Return (x, y) of the center of cell containing provided text 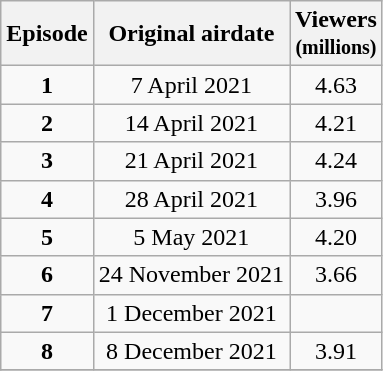
24 November 2021 (191, 275)
7 (47, 313)
1 December 2021 (191, 313)
4.63 (336, 85)
28 April 2021 (191, 199)
14 April 2021 (191, 123)
Original airdate (191, 34)
8 December 2021 (191, 351)
4 (47, 199)
8 (47, 351)
4.20 (336, 237)
21 April 2021 (191, 161)
Episode (47, 34)
6 (47, 275)
5 May 2021 (191, 237)
3.66 (336, 275)
3.96 (336, 199)
3.91 (336, 351)
3 (47, 161)
4.24 (336, 161)
Viewers(millions) (336, 34)
1 (47, 85)
4.21 (336, 123)
5 (47, 237)
7 April 2021 (191, 85)
2 (47, 123)
